Provide the [x, y] coordinate of the cell's center where the given text is located.  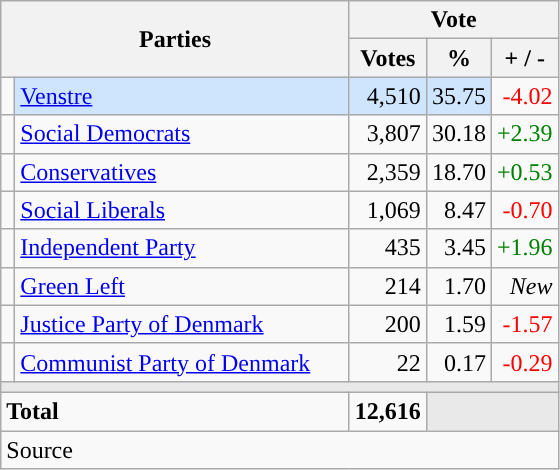
+2.39 [524, 134]
Communist Party of Denmark [182, 362]
3,807 [388, 134]
35.75 [458, 96]
% [458, 58]
-4.02 [524, 96]
200 [388, 324]
8.47 [458, 210]
Independent Party [182, 248]
435 [388, 248]
1.59 [458, 324]
Social Democrats [182, 134]
1,069 [388, 210]
0.17 [458, 362]
Social Liberals [182, 210]
Venstre [182, 96]
Total [176, 411]
4,510 [388, 96]
3.45 [458, 248]
-1.57 [524, 324]
Justice Party of Denmark [182, 324]
Conservatives [182, 172]
Green Left [182, 286]
30.18 [458, 134]
-0.70 [524, 210]
2,359 [388, 172]
18.70 [458, 172]
214 [388, 286]
22 [388, 362]
+1.96 [524, 248]
+0.53 [524, 172]
+ / - [524, 58]
Source [280, 449]
Vote [454, 20]
-0.29 [524, 362]
New [524, 286]
Votes [388, 58]
Parties [176, 39]
12,616 [388, 411]
1.70 [458, 286]
